Provide the (x, y) coordinate of the cell's center where the given text is located.  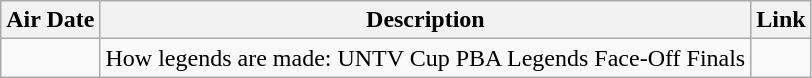
Link (781, 20)
How legends are made: UNTV Cup PBA Legends Face-Off Finals (426, 58)
Air Date (50, 20)
Description (426, 20)
